Identify which cell holds the provided text, then report its [x, y] central coordinate. 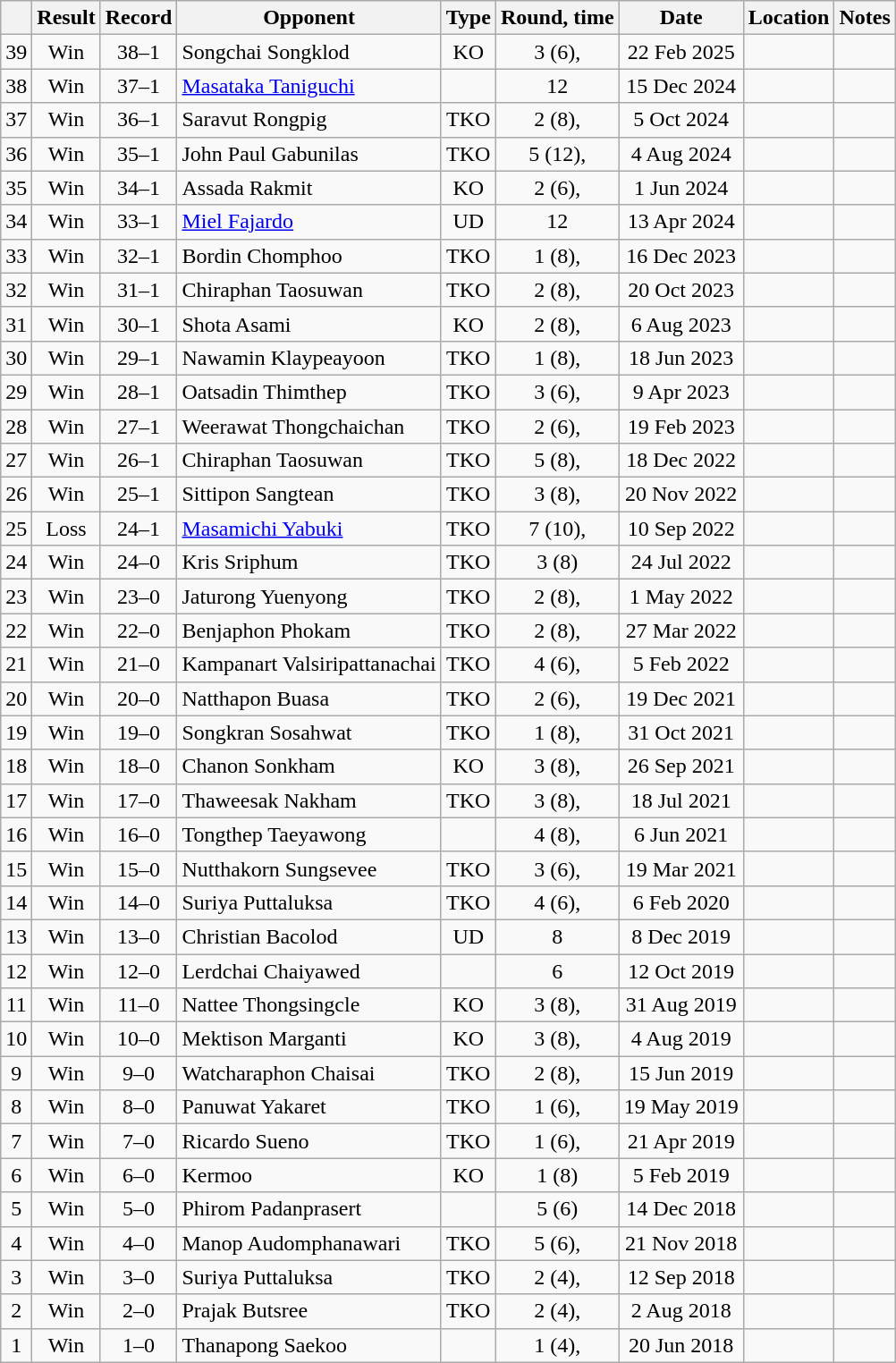
Masataka Taniguchi [309, 86]
Tongthep Taeyawong [309, 834]
1–0 [139, 1345]
10–0 [139, 1039]
39 [16, 52]
Watcharaphon Chaisai [309, 1073]
33 [16, 256]
Record [139, 18]
33–1 [139, 222]
2–0 [139, 1311]
6–0 [139, 1175]
Result [66, 18]
18 Dec 2022 [681, 461]
9–0 [139, 1073]
25 [16, 529]
Type [469, 18]
1 Jun 2024 [681, 188]
Weerawat Thongchaichan [309, 427]
Mektison Marganti [309, 1039]
2 [16, 1311]
Chanon Sonkham [309, 766]
19 Mar 2021 [681, 868]
Location [789, 18]
John Paul Gabunilas [309, 154]
7 (10), [557, 529]
37–1 [139, 86]
31–1 [139, 290]
29–1 [139, 358]
17–0 [139, 800]
30–1 [139, 324]
6 Aug 2023 [681, 324]
5 (6), [557, 1243]
28 [16, 427]
12–0 [139, 970]
9 [16, 1073]
32 [16, 290]
4 Aug 2024 [681, 154]
13 [16, 936]
22–0 [139, 631]
1 (4), [557, 1345]
Kampanart Valsiripattanachai [309, 665]
5 Feb 2019 [681, 1175]
5 [16, 1209]
5–0 [139, 1209]
20–0 [139, 698]
Sittipon Sangtean [309, 495]
11 [16, 1005]
37 [16, 120]
Bordin Chomphoo [309, 256]
26 [16, 495]
Date [681, 18]
Masamichi Yabuki [309, 529]
Christian Bacolod [309, 936]
1 May 2022 [681, 597]
Thaweesak Nakham [309, 800]
Loss [66, 529]
26–1 [139, 461]
4–0 [139, 1243]
13–0 [139, 936]
Shota Asami [309, 324]
36–1 [139, 120]
19 May 2019 [681, 1107]
Phirom Padanprasert [309, 1209]
Natthapon Buasa [309, 698]
5 (8), [557, 461]
14–0 [139, 902]
14 Dec 2018 [681, 1209]
4 Aug 2019 [681, 1039]
35 [16, 188]
19 [16, 732]
20 Nov 2022 [681, 495]
3 (8) [557, 563]
Miel Fajardo [309, 222]
36 [16, 154]
21 Nov 2018 [681, 1243]
24 Jul 2022 [681, 563]
15 [16, 868]
20 Jun 2018 [681, 1345]
15 Dec 2024 [681, 86]
Prajak Butsree [309, 1311]
34–1 [139, 188]
Saravut Rongpig [309, 120]
3 [16, 1277]
Benjaphon Phokam [309, 631]
18 Jul 2021 [681, 800]
32–1 [139, 256]
18–0 [139, 766]
30 [16, 358]
21 Apr 2019 [681, 1141]
Songchai Songklod [309, 52]
27 [16, 461]
26 Sep 2021 [681, 766]
Manop Audomphanawari [309, 1243]
12 Oct 2019 [681, 970]
Songkran Sosahwat [309, 732]
2 Aug 2018 [681, 1311]
31 Oct 2021 [681, 732]
Panuwat Yakaret [309, 1107]
10 [16, 1039]
Nutthakorn Sungsevee [309, 868]
24 [16, 563]
Jaturong Yuenyong [309, 597]
27–1 [139, 427]
8 Dec 2019 [681, 936]
24–1 [139, 529]
21 [16, 665]
27 Mar 2022 [681, 631]
Thanapong Saekoo [309, 1345]
Ricardo Sueno [309, 1141]
6 Jun 2021 [681, 834]
14 [16, 902]
Opponent [309, 18]
28–1 [139, 392]
18 Jun 2023 [681, 358]
22 [16, 631]
34 [16, 222]
25–1 [139, 495]
23–0 [139, 597]
5 Feb 2022 [681, 665]
19 Feb 2023 [681, 427]
6 Feb 2020 [681, 902]
8–0 [139, 1107]
5 (6) [557, 1209]
Nattee Thongsingcle [309, 1005]
5 Oct 2024 [681, 120]
31 Aug 2019 [681, 1005]
4 (8), [557, 834]
Lerdchai Chaiyawed [309, 970]
1 [16, 1345]
19–0 [139, 732]
Notes [865, 18]
Kris Sriphum [309, 563]
19 Dec 2021 [681, 698]
7–0 [139, 1141]
29 [16, 392]
21–0 [139, 665]
1 (8) [557, 1175]
7 [16, 1141]
Kermoo [309, 1175]
24–0 [139, 563]
Assada Rakmit [309, 188]
17 [16, 800]
38–1 [139, 52]
16–0 [139, 834]
15 Jun 2019 [681, 1073]
10 Sep 2022 [681, 529]
Oatsadin Thimthep [309, 392]
20 Oct 2023 [681, 290]
23 [16, 597]
Round, time [557, 18]
11–0 [139, 1005]
18 [16, 766]
5 (12), [557, 154]
16 [16, 834]
13 Apr 2024 [681, 222]
12 Sep 2018 [681, 1277]
35–1 [139, 154]
15–0 [139, 868]
9 Apr 2023 [681, 392]
20 [16, 698]
16 Dec 2023 [681, 256]
38 [16, 86]
22 Feb 2025 [681, 52]
31 [16, 324]
Nawamin Klaypeayoon [309, 358]
4 [16, 1243]
3–0 [139, 1277]
